Scan for the cell matching the given text and deliver its (X, Y) coordinate at center. 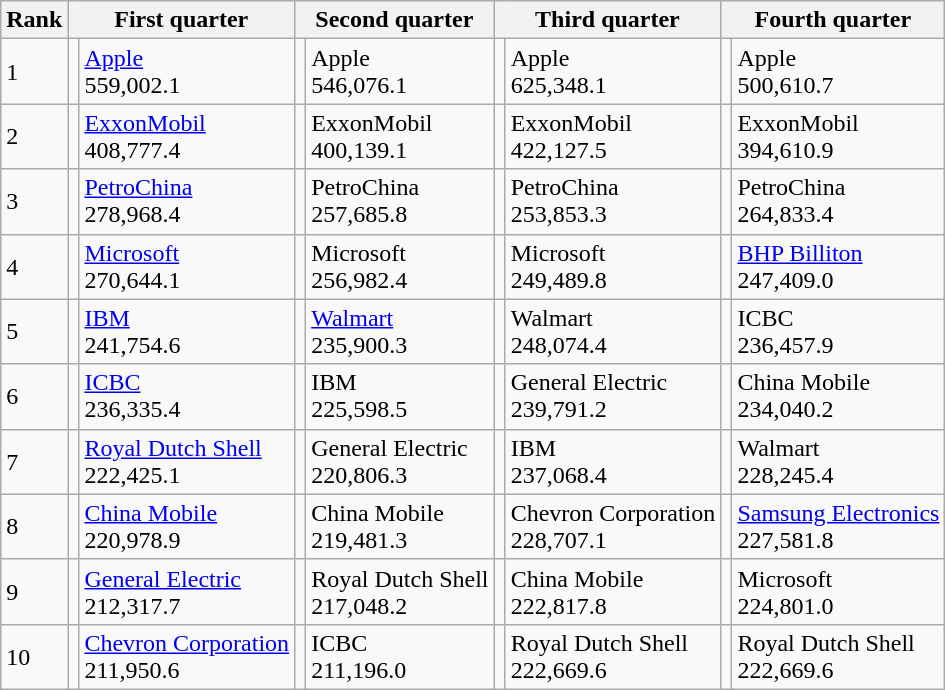
ExxonMobil 422,127.5 (613, 136)
Fourth quarter (833, 20)
Walmart 248,074.4 (613, 332)
China Mobile 222,817.8 (613, 592)
ExxonMobil 400,139.1 (400, 136)
6 (34, 396)
ExxonMobil 408,777.4 (187, 136)
ICBC 236,335.4 (187, 396)
PetroChina 264,833.4 (838, 202)
Apple 559,002.1 (187, 72)
Microsoft 249,489.8 (613, 266)
Walmart 228,245.4 (838, 462)
First quarter (182, 20)
PetroChina 253,853.3 (613, 202)
Rank (34, 20)
PetroChina 257,685.8 (400, 202)
IBM 237,068.4 (613, 462)
PetroChina 278,968.4 (187, 202)
Microsoft 224,801.0 (838, 592)
7 (34, 462)
Second quarter (394, 20)
China Mobile 219,481.3 (400, 526)
General Electric 212,317.7 (187, 592)
ExxonMobil 394,610.9 (838, 136)
Microsoft 270,644.1 (187, 266)
10 (34, 656)
Apple 625,348.1 (613, 72)
General Electric 220,806.3 (400, 462)
2 (34, 136)
9 (34, 592)
Samsung Electronics 227,581.8 (838, 526)
China Mobile 220,978.9 (187, 526)
Apple 500,610.7 (838, 72)
4 (34, 266)
5 (34, 332)
8 (34, 526)
IBM 225,598.5 (400, 396)
Royal Dutch Shell 217,048.2 (400, 592)
China Mobile 234,040.2 (838, 396)
ICBC 211,196.0 (400, 656)
Chevron Corporation 211,950.6 (187, 656)
1 (34, 72)
Royal Dutch Shell 222,425.1 (187, 462)
Third quarter (608, 20)
IBM 241,754.6 (187, 332)
General Electric 239,791.2 (613, 396)
BHP Billiton 247,409.0 (838, 266)
Walmart 235,900.3 (400, 332)
Apple 546,076.1 (400, 72)
ICBC 236,457.9 (838, 332)
3 (34, 202)
Chevron Corporation 228,707.1 (613, 526)
Microsoft 256,982.4 (400, 266)
